Detect which cell encompasses the target text, then output its (X, Y) center coordinate. 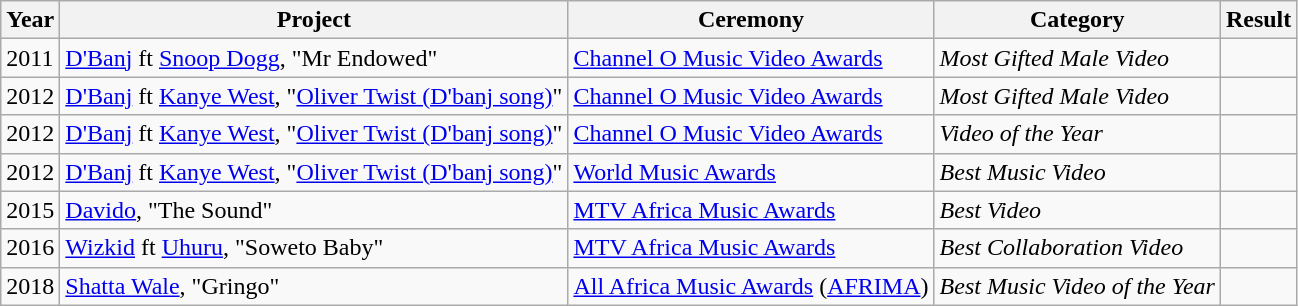
World Music Awards (751, 172)
Project (314, 20)
Ceremony (751, 20)
D'Banj ft Snoop Dogg, "Mr Endowed" (314, 58)
2011 (30, 58)
Best Music Video of the Year (1077, 286)
Best Collaboration Video (1077, 248)
2018 (30, 286)
Davido, "The Sound" (314, 210)
2016 (30, 248)
Result (1258, 20)
All Africa Music Awards (AFRIMA) (751, 286)
Wizkid ft Uhuru, "Soweto Baby" (314, 248)
Best Music Video (1077, 172)
Best Video (1077, 210)
Year (30, 20)
Category (1077, 20)
2015 (30, 210)
Shatta Wale, "Gringo" (314, 286)
Video of the Year (1077, 134)
